Return the [X, Y] coordinate for the center point of the cell that contains the specified text.  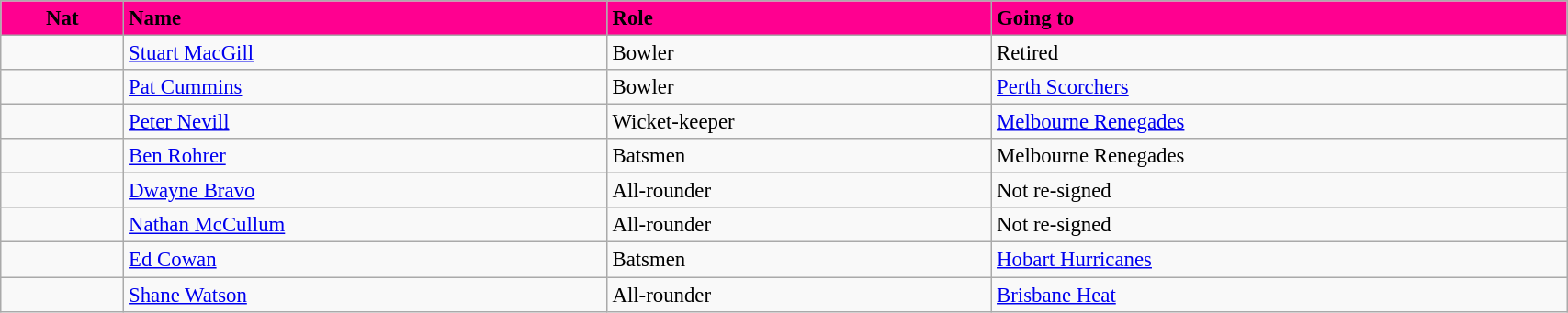
Dwayne Bravo [366, 191]
Shane Watson [366, 295]
Wicket-keeper [799, 122]
Retired [1280, 53]
Ed Cowan [366, 260]
Nathan McCullum [366, 225]
Role [799, 18]
Nat [62, 18]
Ben Rohrer [366, 156]
Peter Nevill [366, 122]
Name [366, 18]
Stuart MacGill [366, 53]
Pat Cummins [366, 87]
Perth Scorchers [1280, 87]
Brisbane Heat [1280, 295]
Hobart Hurricanes [1280, 260]
Going to [1280, 18]
